Search for the cell housing the specified text and yield its [X, Y] center coordinate. 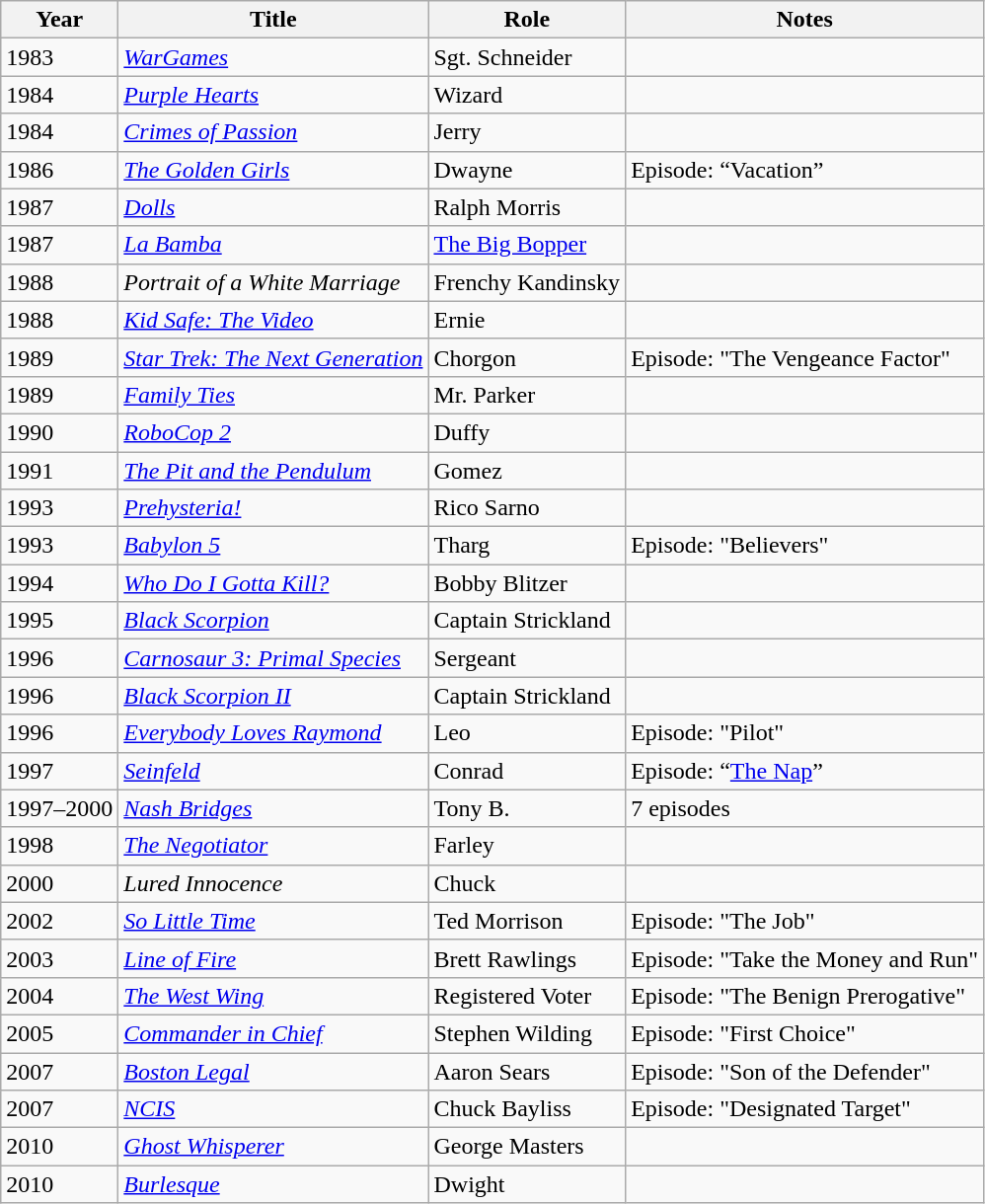
Black Scorpion II [273, 696]
The Big Bopper [527, 245]
Ralph Morris [527, 207]
Kid Safe: The Video [273, 320]
Chorgon [527, 357]
Seinfeld [273, 771]
Star Trek: The Next Generation [273, 357]
Aaron Sears [527, 1071]
La Bamba [273, 245]
2002 [59, 921]
The Pit and the Pendulum [273, 471]
Burlesque [273, 1184]
Notes [805, 20]
Stephen Wilding [527, 1033]
Year [59, 20]
So Little Time [273, 921]
Ernie [527, 320]
Rico Sarno [527, 508]
Episode: "The Job" [805, 921]
The Negotiator [273, 846]
Lured Innocence [273, 883]
Episode: “Vacation” [805, 170]
Ghost Whisperer [273, 1147]
Episode: "Son of the Defender" [805, 1071]
Dwayne [527, 170]
RoboCop 2 [273, 432]
Portrait of a White Marriage [273, 282]
7 episodes [805, 808]
Purple Hearts [273, 95]
Episode: "Designated Target" [805, 1109]
Chuck [527, 883]
1995 [59, 621]
1997–2000 [59, 808]
Tharg [527, 546]
Family Ties [273, 395]
Wizard [527, 95]
George Masters [527, 1147]
2005 [59, 1033]
Tony B. [527, 808]
1983 [59, 57]
Jerry [527, 132]
Leo [527, 733]
Mr. Parker [527, 395]
Episode: “The Nap” [805, 771]
1998 [59, 846]
Dolls [273, 207]
Episode: "First Choice" [805, 1033]
Sgt. Schneider [527, 57]
Carnosaur 3: Primal Species [273, 658]
2003 [59, 958]
1991 [59, 471]
Title [273, 20]
Ted Morrison [527, 921]
WarGames [273, 57]
Sergeant [527, 658]
Bobby Blitzer [527, 583]
Chuck Bayliss [527, 1109]
Frenchy Kandinsky [527, 282]
Nash Bridges [273, 808]
The West Wing [273, 996]
Who Do I Gotta Kill? [273, 583]
Black Scorpion [273, 621]
Role [527, 20]
Brett Rawlings [527, 958]
Conrad [527, 771]
Episode: "The Benign Prerogative" [805, 996]
2000 [59, 883]
Prehysteria! [273, 508]
Episode: "Take the Money and Run" [805, 958]
2004 [59, 996]
1994 [59, 583]
Boston Legal [273, 1071]
Everybody Loves Raymond [273, 733]
Episode: "Pilot" [805, 733]
Episode: "The Vengeance Factor" [805, 357]
Farley [527, 846]
The Golden Girls [273, 170]
1986 [59, 170]
Gomez [527, 471]
Registered Voter [527, 996]
Episode: "Believers" [805, 546]
1990 [59, 432]
Babylon 5 [273, 546]
NCIS [273, 1109]
Crimes of Passion [273, 132]
1997 [59, 771]
Commander in Chief [273, 1033]
Line of Fire [273, 958]
Dwight [527, 1184]
Duffy [527, 432]
